Determine the (x, y) coordinate at the center of the cell enclosing the given text.  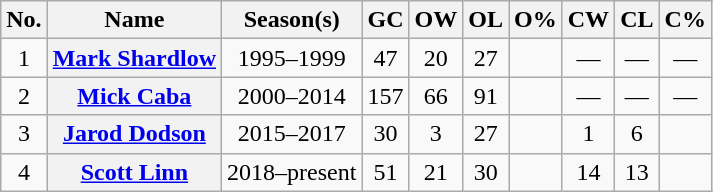
Season(s) (292, 20)
47 (386, 58)
GC (386, 20)
Mick Caba (134, 96)
66 (436, 96)
14 (588, 172)
CW (588, 20)
157 (386, 96)
OL (486, 20)
2 (24, 96)
OW (436, 20)
2018–present (292, 172)
6 (637, 134)
Name (134, 20)
2000–2014 (292, 96)
CL (637, 20)
1995–1999 (292, 58)
C% (685, 20)
21 (436, 172)
Mark Shardlow (134, 58)
51 (386, 172)
91 (486, 96)
20 (436, 58)
Scott Linn (134, 172)
13 (637, 172)
Jarod Dodson (134, 134)
2015–2017 (292, 134)
No. (24, 20)
4 (24, 172)
O% (535, 20)
